Provide the [x, y] coordinate of the cell's center where the given text is located.  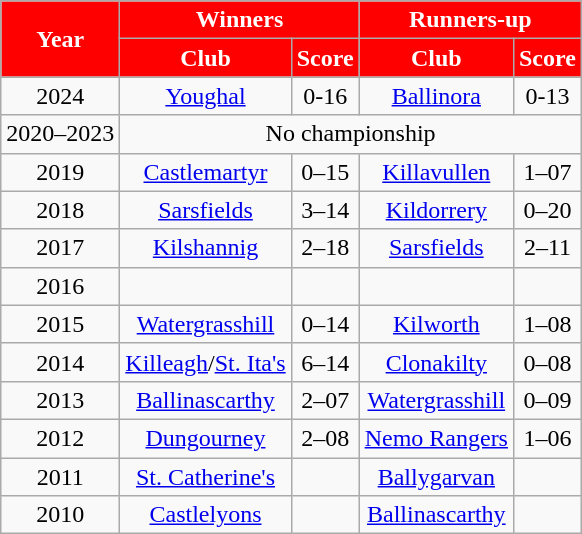
2–08 [325, 438]
2015 [60, 324]
1–07 [547, 172]
2024 [60, 96]
2019 [60, 172]
2020–2023 [60, 134]
Kilworth [436, 324]
3–14 [325, 210]
Castlemartyr [206, 172]
0-13 [547, 96]
Winners [240, 20]
2014 [60, 362]
Castlelyons [206, 515]
Dungourney [206, 438]
Killeagh/St. Ita's [206, 362]
2018 [60, 210]
Ballygarvan [436, 477]
1–06 [547, 438]
2–11 [547, 248]
Runners-up [470, 20]
0–15 [325, 172]
Youghal [206, 96]
0–08 [547, 362]
Kilshannig [206, 248]
1–08 [547, 324]
Kildorrery [436, 210]
2013 [60, 400]
2–07 [325, 400]
Killavullen [436, 172]
St. Catherine's [206, 477]
No championship [351, 134]
Nemo Rangers [436, 438]
2–18 [325, 248]
0–09 [547, 400]
2016 [60, 286]
0–14 [325, 324]
2017 [60, 248]
0–20 [547, 210]
Year [60, 39]
2011 [60, 477]
0-16 [325, 96]
Ballinora [436, 96]
2010 [60, 515]
2012 [60, 438]
Clonakilty [436, 362]
6–14 [325, 362]
